Provide the [X, Y] coordinate of the cell's center where the given text is located.  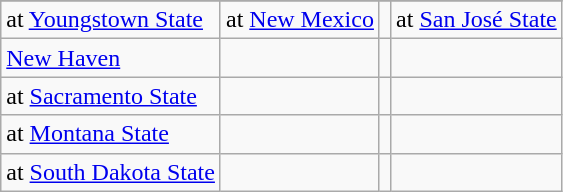
at New Mexico [300, 20]
at South Dakota State [111, 172]
at San José State [477, 20]
New Haven [111, 58]
at Youngstown State [111, 20]
at Sacramento State [111, 96]
at Montana State [111, 134]
